Scan for the cell matching the given text and deliver its [x, y] coordinate at center. 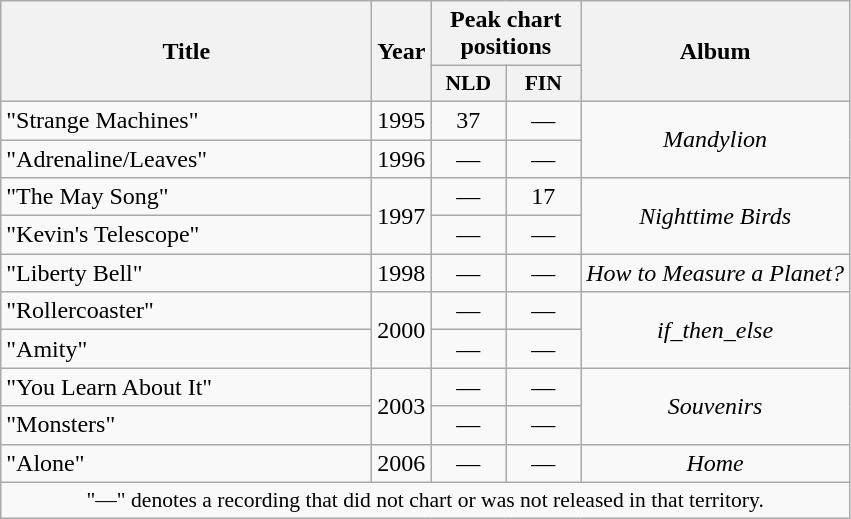
2000 [402, 330]
Album [716, 52]
How to Measure a Planet? [716, 273]
"Adrenaline/Leaves" [186, 159]
Souvenirs [716, 406]
Year [402, 52]
"Amity" [186, 349]
"—" denotes a recording that did not chart or was not released in that territory. [426, 500]
Peak chart positions [506, 34]
FIN [544, 84]
2003 [402, 406]
"Liberty Bell" [186, 273]
2006 [402, 463]
17 [544, 197]
"Kevin's Telescope" [186, 235]
Mandylion [716, 139]
if_then_else [716, 330]
Title [186, 52]
"Strange Machines" [186, 120]
Home [716, 463]
1996 [402, 159]
NLD [468, 84]
37 [468, 120]
"Rollercoaster" [186, 311]
"The May Song" [186, 197]
1997 [402, 216]
Nighttime Birds [716, 216]
1995 [402, 120]
1998 [402, 273]
"You Learn About It" [186, 387]
"Monsters" [186, 425]
"Alone" [186, 463]
